Output the [x, y] coordinate of the center of the cell containing the given text.  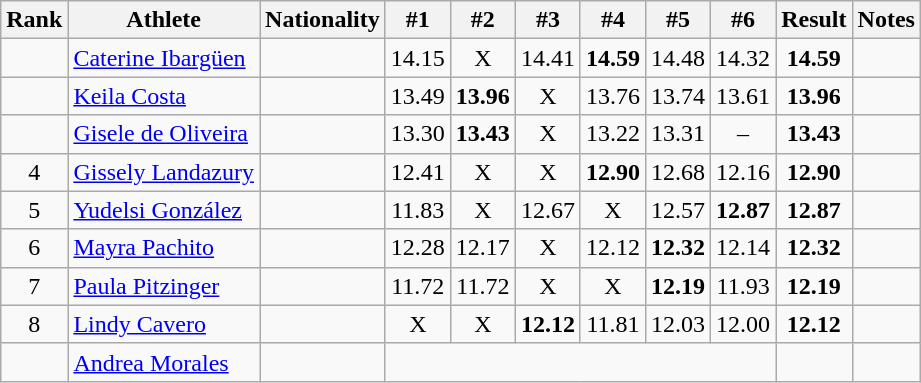
Caterine Ibargüen [164, 58]
#3 [548, 20]
13.31 [678, 134]
12.28 [418, 248]
13.61 [744, 96]
Nationality [323, 20]
14.15 [418, 58]
13.49 [418, 96]
12.68 [678, 172]
13.22 [612, 134]
12.14 [744, 248]
Notes [886, 20]
14.41 [548, 58]
12.67 [548, 210]
5 [34, 210]
11.83 [418, 210]
#4 [612, 20]
Gissely Landazury [164, 172]
12.03 [678, 324]
Keila Costa [164, 96]
12.16 [744, 172]
4 [34, 172]
13.74 [678, 96]
#5 [678, 20]
11.81 [612, 324]
11.93 [744, 286]
12.41 [418, 172]
Gisele de Oliveira [164, 134]
Lindy Cavero [164, 324]
8 [34, 324]
Andrea Morales [164, 362]
Athlete [164, 20]
Paula Pitzinger [164, 286]
13.30 [418, 134]
#6 [744, 20]
Result [814, 20]
7 [34, 286]
12.17 [482, 248]
Yudelsi González [164, 210]
6 [34, 248]
Mayra Pachito [164, 248]
12.00 [744, 324]
13.76 [612, 96]
12.57 [678, 210]
Rank [34, 20]
14.48 [678, 58]
– [744, 134]
#2 [482, 20]
#1 [418, 20]
14.32 [744, 58]
